Return [x, y] of the center of cell containing provided text 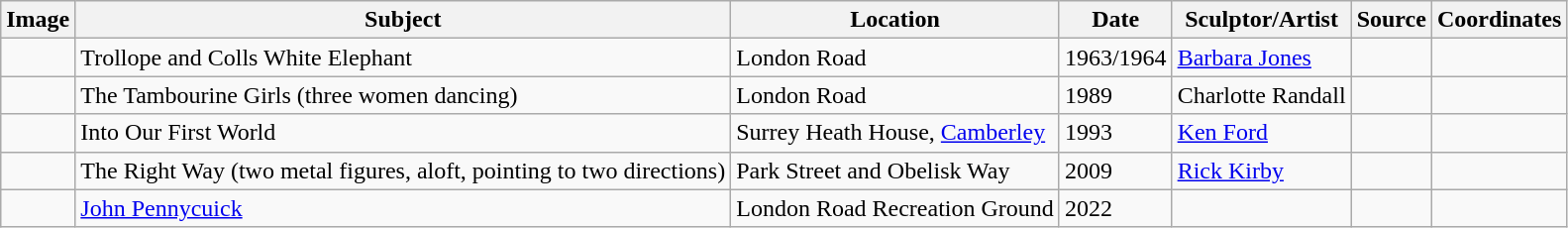
The Right Way (two metal figures, aloft, pointing to two directions) [403, 171]
Charlotte Randall [1262, 95]
Ken Ford [1262, 133]
1993 [1115, 133]
Park Street and Obelisk Way [895, 171]
Into Our First World [403, 133]
Trollope and Colls White Elephant [403, 57]
1963/1964 [1115, 57]
Rick Kirby [1262, 171]
Image [38, 20]
London Road Recreation Ground [895, 208]
Location [895, 20]
2009 [1115, 171]
1989 [1115, 95]
John Pennycuick [403, 208]
Source [1391, 20]
Barbara Jones [1262, 57]
The Tambourine Girls (three women dancing) [403, 95]
Subject [403, 20]
2022 [1115, 208]
Surrey Heath House, Camberley [895, 133]
Date [1115, 20]
Coordinates [1499, 20]
Sculptor/Artist [1262, 20]
